Scan for the cell matching the given text and deliver its (x, y) coordinate at center. 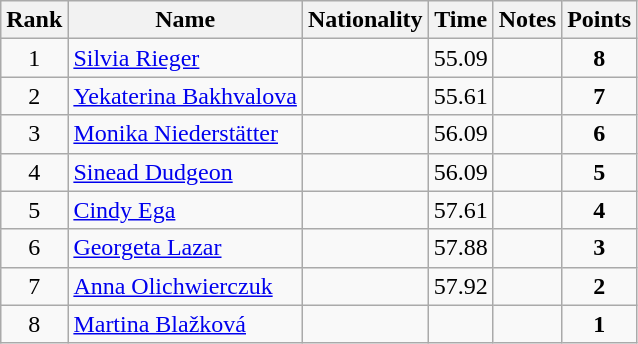
Georgeta Lazar (186, 248)
Name (186, 20)
57.92 (460, 286)
Notes (527, 20)
Silvia Rieger (186, 58)
Nationality (365, 20)
Monika Niederstätter (186, 134)
Martina Blažková (186, 324)
Sinead Dudgeon (186, 172)
55.61 (460, 96)
57.61 (460, 210)
Points (600, 20)
Rank (34, 20)
Time (460, 20)
Yekaterina Bakhvalova (186, 96)
Cindy Ega (186, 210)
55.09 (460, 58)
Anna Olichwierczuk (186, 286)
57.88 (460, 248)
